Provide the [X, Y] coordinate of the cell's center where the given text is located.  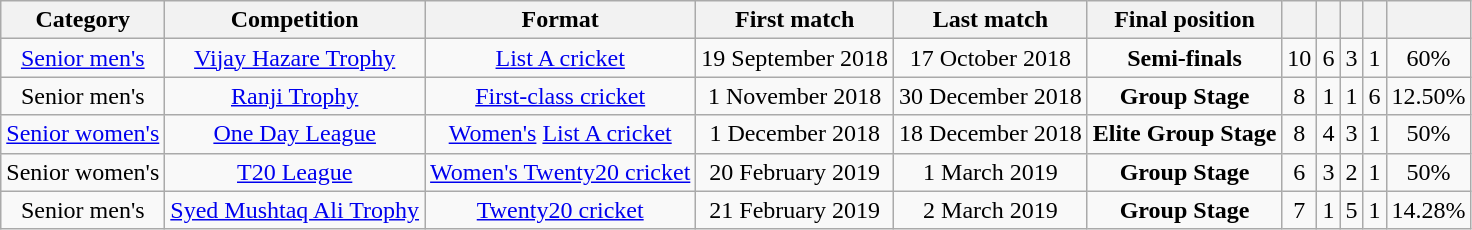
12.50% [1428, 96]
Vijay Hazare Trophy [295, 58]
List A cricket [560, 58]
One Day League [295, 134]
T20 League [295, 172]
Competition [295, 20]
First-class cricket [560, 96]
Women's List A cricket [560, 134]
Twenty20 cricket [560, 210]
17 October 2018 [991, 58]
2 [1352, 172]
4 [1328, 134]
2 March 2019 [991, 210]
19 September 2018 [795, 58]
Syed Mushtaq Ali Trophy [295, 210]
30 December 2018 [991, 96]
60% [1428, 58]
1 March 2019 [991, 172]
Women's Twenty20 cricket [560, 172]
1 November 2018 [795, 96]
Elite Group Stage [1184, 134]
5 [1352, 210]
10 [1300, 58]
7 [1300, 210]
Semi-finals [1184, 58]
Category [83, 20]
Last match [991, 20]
Format [560, 20]
First match [795, 20]
14.28% [1428, 210]
20 February 2019 [795, 172]
18 December 2018 [991, 134]
Final position [1184, 20]
Ranji Trophy [295, 96]
1 December 2018 [795, 134]
21 February 2019 [795, 210]
